Find where the given text appears and provide that cell's center as [x, y] coordinate. 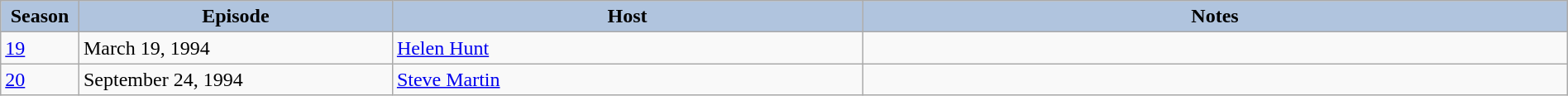
Season [40, 17]
March 19, 1994 [235, 48]
September 24, 1994 [235, 79]
Host [627, 17]
Steve Martin [627, 79]
Episode [235, 17]
19 [40, 48]
Notes [1216, 17]
20 [40, 79]
Helen Hunt [627, 48]
